From the cell containing the given text, extract its center point as (X, Y) coordinate. 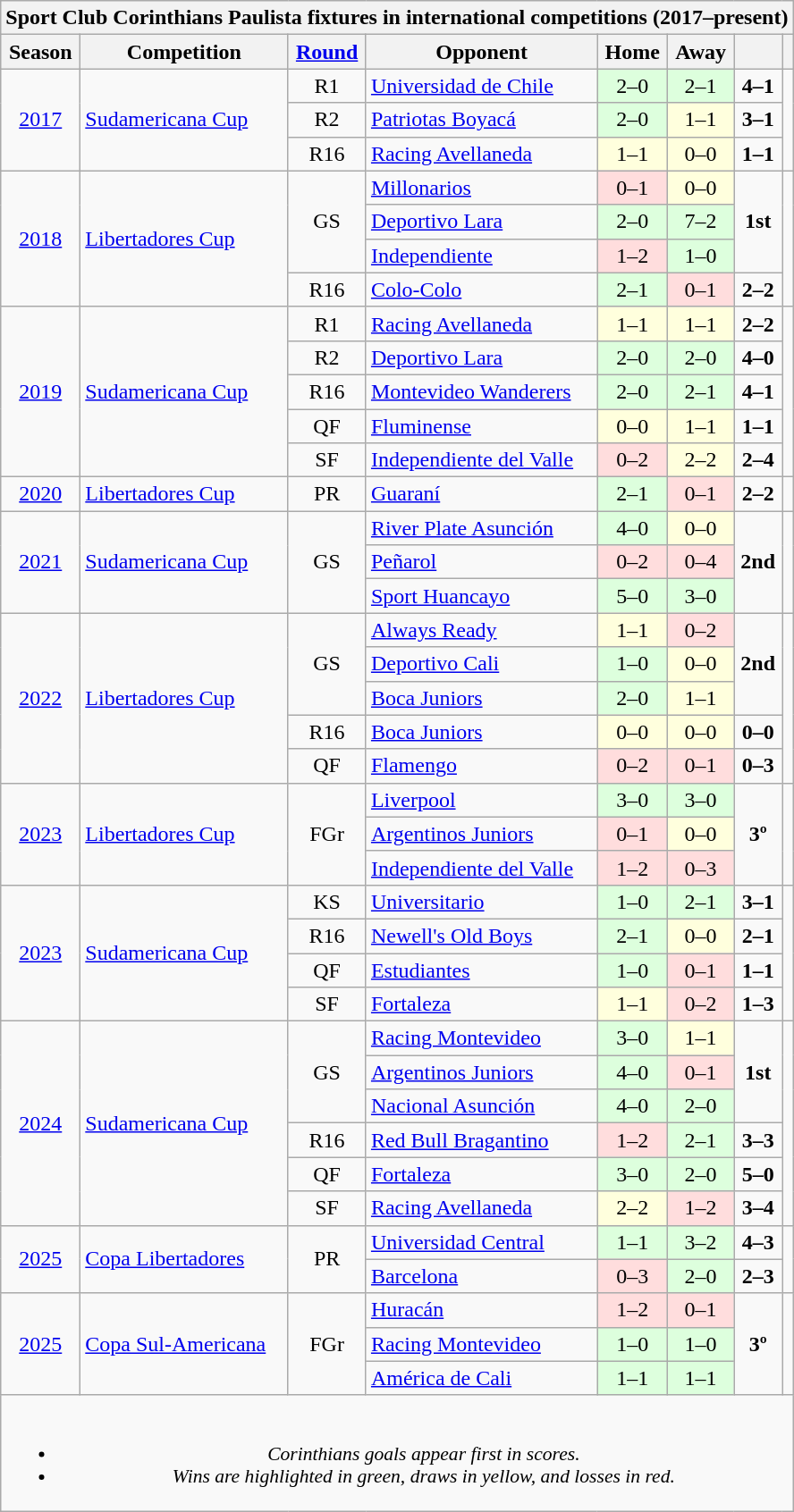
3–3 (758, 1140)
4–3 (758, 1242)
2021 (41, 562)
Competition (184, 52)
Universidad de Chile (481, 86)
Sport Huancayo (481, 596)
Opponent (481, 52)
Flamengo (481, 766)
2–4 (758, 460)
Universitario (481, 902)
2022 (41, 698)
0–4 (701, 562)
Liverpool (481, 800)
Corinthians goals appear first in scores.Wins are highlighted in green, draws in yellow, and losses in red. (397, 1453)
Barcelona (481, 1276)
Huracán (481, 1310)
Deportivo Cali (481, 664)
2019 (41, 391)
Season (41, 52)
Montevideo Wanderers (481, 391)
2017 (41, 120)
Newell's Old Boys (481, 936)
Always Ready (481, 630)
Home (633, 52)
Estudiantes (481, 970)
Universidad Central (481, 1242)
Patriotas Boyacá (481, 120)
7–2 (701, 222)
Nacional Asunción (481, 1106)
Red Bull Bragantino (481, 1140)
2018 (41, 239)
KS (327, 902)
3–4 (758, 1208)
Copa Libertadores (184, 1259)
América de Cali (481, 1378)
2020 (41, 494)
3–2 (701, 1242)
Away (701, 52)
Colo-Colo (481, 290)
Independiente (481, 256)
Round (327, 52)
Peñarol (481, 562)
1–3 (758, 1004)
Guaraní (481, 494)
River Plate Asunción (481, 528)
2–3 (758, 1276)
2024 (41, 1123)
Fluminense (481, 426)
Sport Club Corinthians Paulista fixtures in international competitions (2017–present) (397, 18)
Millonarios (481, 188)
Copa Sul-Americana (184, 1344)
